Capture the cell that displays the provided text and extract its (X, Y) central coordinate. 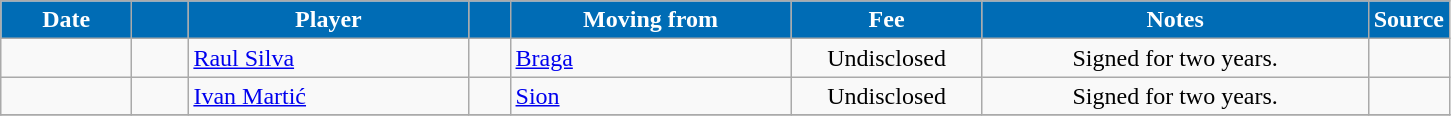
Fee (886, 20)
Source (1408, 20)
Date (66, 20)
Notes (1175, 20)
Moving from (650, 20)
Player (328, 20)
Raul Silva (328, 58)
Braga (650, 58)
Sion (650, 96)
Ivan Martić (328, 96)
